Determine the [X, Y] coordinate at the center of the cell enclosing the given text.  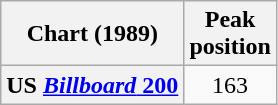
Chart (1989) [92, 34]
Peakposition [230, 34]
163 [230, 85]
US Billboard 200 [92, 85]
